Output the [x, y] coordinate of the center of the cell containing the given text.  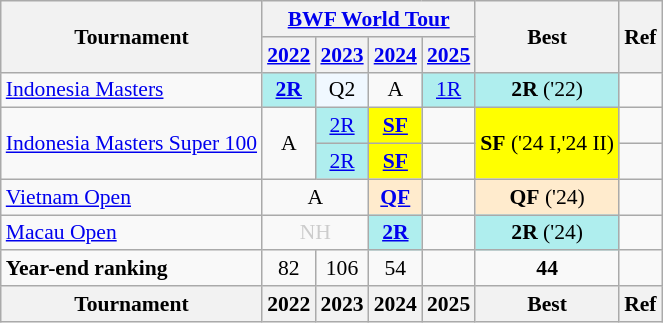
106 [342, 269]
Year-end ranking [132, 269]
54 [396, 269]
QF ('24) [547, 197]
Indonesia Masters Super 100 [132, 144]
1R [448, 90]
QF [396, 197]
44 [547, 269]
Vietnam Open [132, 197]
Indonesia Masters [132, 90]
BWF World Tour [368, 19]
Macau Open [132, 233]
2R ('22) [547, 90]
2R ('24) [547, 233]
Q2 [342, 90]
82 [288, 269]
NH [316, 233]
SF ('24 I,'24 II) [547, 144]
